Identify which cell holds the provided text, then report its (X, Y) central coordinate. 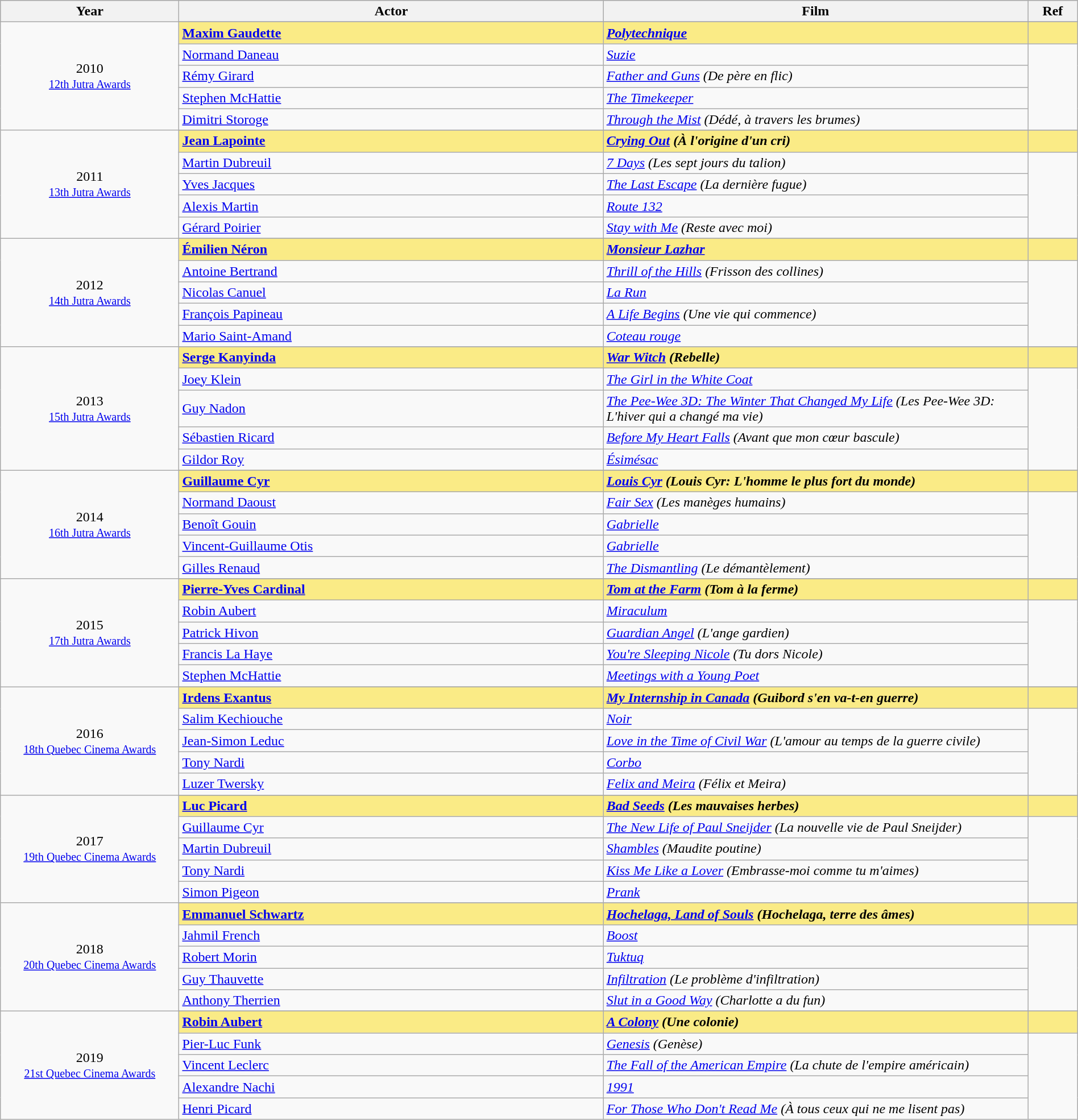
My Internship in Canada (Guibord s'en va-t-en guerre) (815, 698)
Nicolas Canuel (391, 293)
You're Sleeping Nicole (Tu dors Nicole) (815, 654)
7 Days (Les sept jours du talion) (815, 163)
Kiss Me Like a Lover (Embrasse-moi comme tu m'aimes) (815, 870)
2016 18th Quebec Cinema Awards (90, 741)
Robert Morin (391, 957)
Jahmil French (391, 935)
Irdens Exantus (391, 698)
Prank (815, 892)
Joey Klein (391, 379)
Guy Nadon (391, 408)
Genesis (Genèse) (815, 1044)
The Timekeeper (815, 98)
1991 (815, 1087)
Infiltration (Le problème d'infiltration) (815, 978)
The New Life of Paul Sneijder (La nouvelle vie de Paul Sneijder) (815, 827)
Slut in a Good Way (Charlotte a du fun) (815, 1001)
Suzie (815, 55)
Before My Heart Falls (Avant que mon cœur bascule) (815, 438)
Coteau rouge (815, 336)
Simon Pigeon (391, 892)
Year (90, 11)
Jean-Simon Leduc (391, 741)
Yves Jacques (391, 184)
Vincent Leclerc (391, 1065)
Alexandre Nachi (391, 1087)
Stay with Me (Reste avec moi) (815, 227)
Gilles Renaud (391, 567)
2015 17th Jutra Awards (90, 632)
A Life Begins (Une vie qui commence) (815, 314)
Gildor Roy (391, 459)
Polytechnique (815, 33)
2014 16th Jutra Awards (90, 524)
Love in the Time of Civil War (L'amour au temps de la guerre civile) (815, 741)
Francis La Haye (391, 654)
2017 19th Quebec Cinema Awards (90, 849)
2012 14th Jutra Awards (90, 292)
Jean Lapointe (391, 141)
Anthony Therrien (391, 1001)
Hochelaga, Land of Souls (Hochelaga, terre des âmes) (815, 914)
Normand Daoust (391, 503)
Crying Out (À l'origine d'un cri) (815, 141)
Fair Sex (Les manèges humains) (815, 503)
Henri Picard (391, 1109)
Route 132 (815, 206)
Serge Kanyinda (391, 358)
Dimitri Storoge (391, 119)
Tom at the Farm (Tom à la ferme) (815, 589)
Noir (815, 719)
2010 12th Jutra Awards (90, 76)
A Colony (Une colonie) (815, 1022)
The Girl in the White Coat (815, 379)
Mario Saint-Amand (391, 336)
Luc Picard (391, 806)
The Pee-Wee 3D: The Winter That Changed My Life (Les Pee-Wee 3D: L'hiver qui a changé ma vie) (815, 408)
Benoît Gouin (391, 524)
Salim Kechiouche (391, 719)
Pierre-Yves Cardinal (391, 589)
Guy Thauvette (391, 978)
Miraculum (815, 611)
Boost (815, 935)
Tuktuq (815, 957)
Ref (1053, 11)
Émilien Néron (391, 249)
Meetings with a Young Poet (815, 676)
For Those Who Don't Read Me (À tous ceux qui ne me lisent pas) (815, 1109)
The Dismantling (Le démantèlement) (815, 567)
Luzer Twersky (391, 784)
Patrick Hivon (391, 633)
Shambles (Maudite poutine) (815, 849)
Thrill of the Hills (Frisson des collines) (815, 271)
Felix and Meira (Félix et Meira) (815, 784)
War Witch (Rebelle) (815, 358)
Vincent-Guillaume Otis (391, 546)
Father and Guns (De père en flic) (815, 76)
La Run (815, 293)
Pier-Luc Funk (391, 1044)
2018 20th Quebec Cinema Awards (90, 957)
The Fall of the American Empire (La chute de l'empire américain) (815, 1065)
Corbo (815, 762)
François Papineau (391, 314)
Antoine Bertrand (391, 271)
Alexis Martin (391, 206)
Ésimésac (815, 459)
Gérard Poirier (391, 227)
2019 21st Quebec Cinema Awards (90, 1065)
Through the Mist (Dédé, à travers les brumes) (815, 119)
2011 13th Jutra Awards (90, 184)
Sébastien Ricard (391, 438)
Bad Seeds (Les mauvaises herbes) (815, 806)
Maxim Gaudette (391, 33)
Normand Daneau (391, 55)
Emmanuel Schwartz (391, 914)
Guardian Angel (L'ange gardien) (815, 633)
Monsieur Lazhar (815, 249)
Actor (391, 11)
Louis Cyr (Louis Cyr: L'homme le plus fort du monde) (815, 481)
2013 15th Jutra Awards (90, 408)
The Last Escape (La dernière fugue) (815, 184)
Rémy Girard (391, 76)
Film (815, 11)
